Return the [x, y] coordinate for the center point of the cell that contains the specified text.  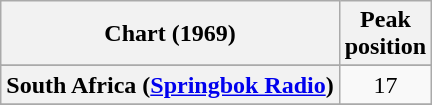
Peakposition [385, 34]
South Africa (Springbok Radio) [170, 85]
Chart (1969) [170, 34]
17 [385, 85]
